From the cell containing the given text, extract its center point as (X, Y) coordinate. 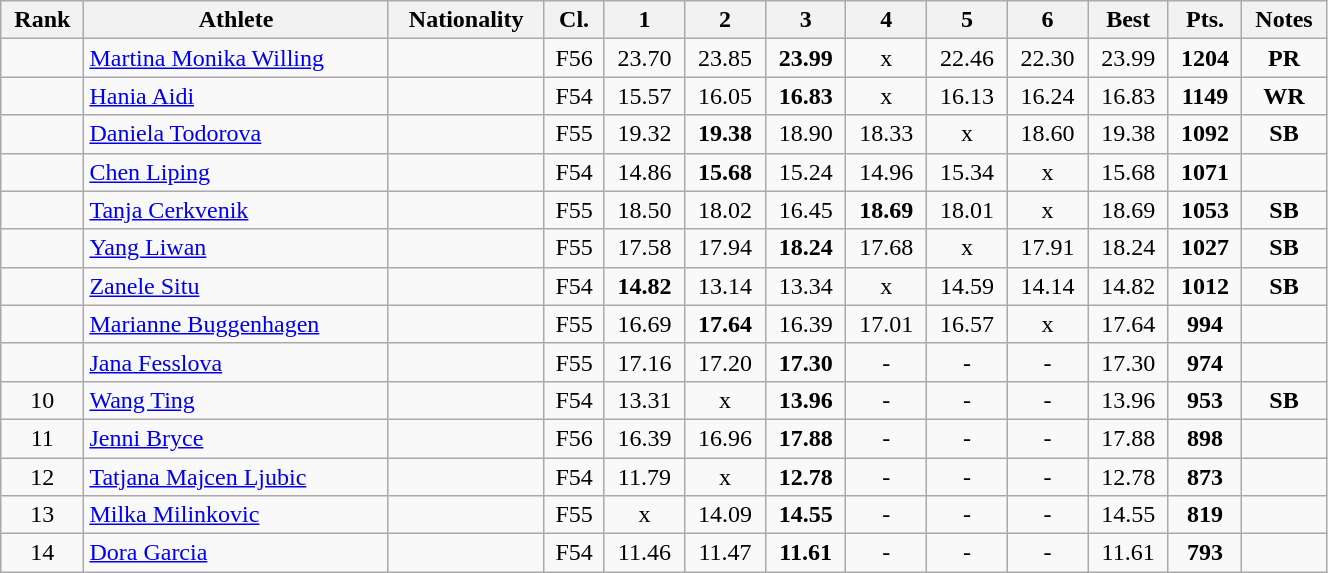
16.96 (726, 438)
5 (968, 20)
WR (1284, 96)
11.46 (644, 553)
23.85 (726, 58)
11.79 (644, 477)
Chen Liping (236, 172)
18.90 (806, 134)
Pts. (1204, 20)
6 (1048, 20)
13 (42, 515)
Jenni Bryce (236, 438)
974 (1204, 362)
17.20 (726, 362)
17.94 (726, 248)
Yang Liwan (236, 248)
13.31 (644, 400)
17.16 (644, 362)
873 (1204, 477)
PR (1284, 58)
953 (1204, 400)
22.46 (968, 58)
819 (1204, 515)
Notes (1284, 20)
994 (1204, 324)
18.01 (968, 210)
18.33 (886, 134)
16.13 (968, 96)
1012 (1204, 286)
Milka Milinkovic (236, 515)
23.70 (644, 58)
Nationality (466, 20)
4 (886, 20)
2 (726, 20)
Jana Fesslova (236, 362)
Wang Ting (236, 400)
Cl. (574, 20)
22.30 (1048, 58)
1204 (1204, 58)
1092 (1204, 134)
Tanja Cerkvenik (236, 210)
14.86 (644, 172)
11.47 (726, 553)
13.34 (806, 286)
16.24 (1048, 96)
1027 (1204, 248)
16.57 (968, 324)
17.01 (886, 324)
14.59 (968, 286)
Marianne Buggenhagen (236, 324)
Martina Monika Willing (236, 58)
1149 (1204, 96)
Zanele Situ (236, 286)
19.32 (644, 134)
Tatjana Majcen Ljubic (236, 477)
15.24 (806, 172)
18.02 (726, 210)
10 (42, 400)
13.14 (726, 286)
14.14 (1048, 286)
898 (1204, 438)
15.57 (644, 96)
1 (644, 20)
14.09 (726, 515)
14 (42, 553)
11 (42, 438)
15.34 (968, 172)
14.96 (886, 172)
17.68 (886, 248)
17.58 (644, 248)
Hania Aidi (236, 96)
16.45 (806, 210)
Daniela Todorova (236, 134)
16.05 (726, 96)
18.50 (644, 210)
Best (1128, 20)
18.60 (1048, 134)
Athlete (236, 20)
3 (806, 20)
12 (42, 477)
793 (1204, 553)
Rank (42, 20)
16.69 (644, 324)
Dora Garcia (236, 553)
17.91 (1048, 248)
1053 (1204, 210)
1071 (1204, 172)
